Provide the [x, y] coordinate of the cell's center where the given text is located.  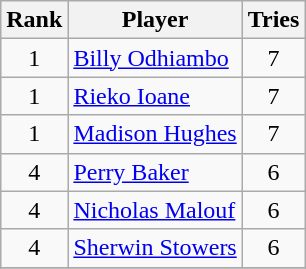
Rank [34, 20]
Player [155, 20]
Billy Odhiambo [155, 58]
Nicholas Malouf [155, 210]
Sherwin Stowers [155, 248]
Perry Baker [155, 172]
Rieko Ioane [155, 96]
Madison Hughes [155, 134]
Tries [274, 20]
